Find where the given text appears and provide that cell's center as (X, Y) coordinate. 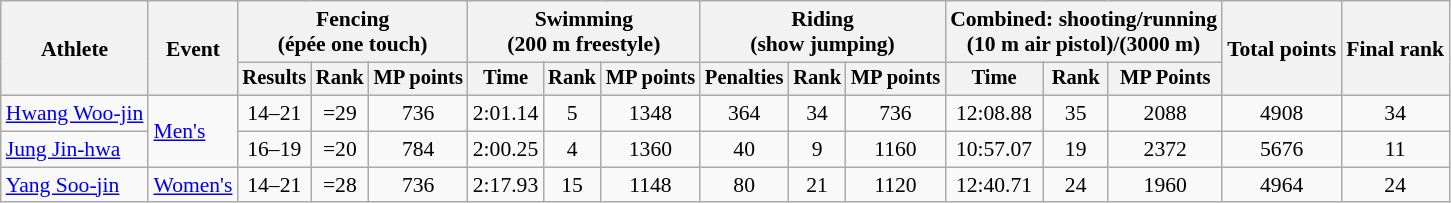
1360 (650, 150)
2:00.25 (506, 150)
1160 (896, 150)
1348 (650, 114)
Yang Soo-jin (75, 185)
2372 (1165, 150)
=28 (340, 185)
Total points (1282, 48)
784 (418, 150)
Final rank (1395, 48)
21 (817, 185)
12:40.71 (994, 185)
1120 (896, 185)
2:01.14 (506, 114)
4908 (1282, 114)
2088 (1165, 114)
Combined: shooting/running(10 m air pistol)/(3000 m) (1084, 32)
80 (744, 185)
=20 (340, 150)
Hwang Woo-jin (75, 114)
Swimming(200 m freestyle) (584, 32)
Men's (192, 132)
364 (744, 114)
Penalties (744, 79)
10:57.07 (994, 150)
16–19 (274, 150)
2:17.93 (506, 185)
Jung Jin-hwa (75, 150)
40 (744, 150)
Riding(show jumping) (822, 32)
11 (1395, 150)
4 (572, 150)
5 (572, 114)
1148 (650, 185)
Fencing(épée one touch) (352, 32)
Women's (192, 185)
19 (1076, 150)
15 (572, 185)
Results (274, 79)
12:08.88 (994, 114)
5676 (1282, 150)
9 (817, 150)
4964 (1282, 185)
=29 (340, 114)
Athlete (75, 48)
Event (192, 48)
35 (1076, 114)
MP Points (1165, 79)
1960 (1165, 185)
